Capture the cell that displays the provided text and extract its (x, y) central coordinate. 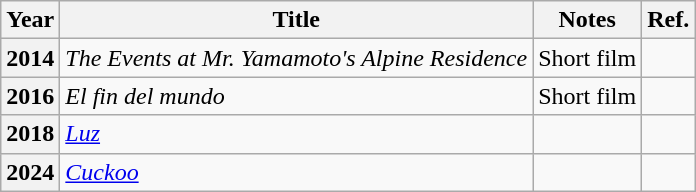
Luz (296, 134)
2016 (30, 96)
Title (296, 20)
The Events at Mr. Yamamoto's Alpine Residence (296, 58)
Cuckoo (296, 172)
2018 (30, 134)
El fin del mundo (296, 96)
2024 (30, 172)
Ref. (668, 20)
Year (30, 20)
Notes (588, 20)
2014 (30, 58)
